Determine the [X, Y] coordinate at the center of the cell enclosing the given text.  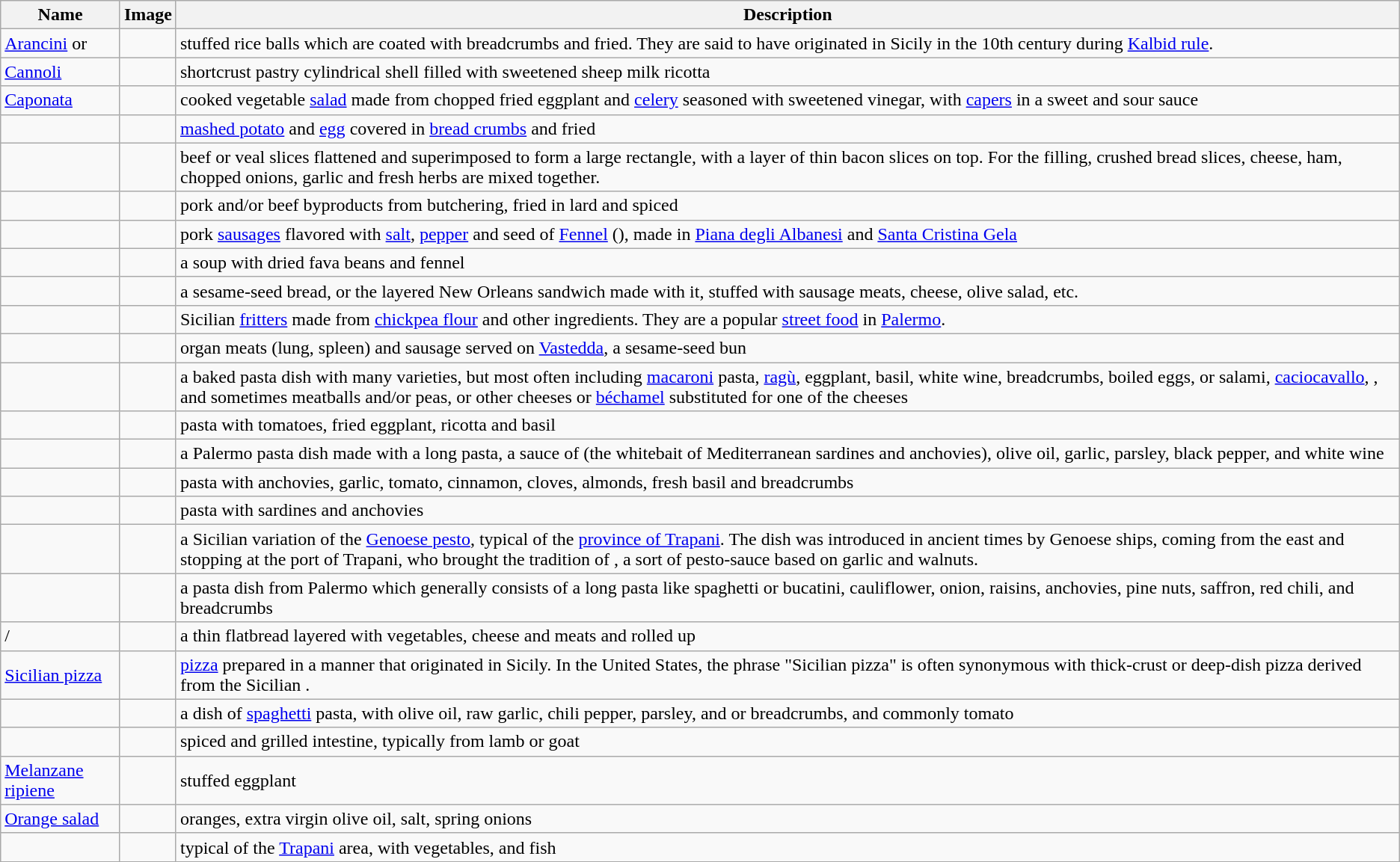
/ [61, 636]
spiced and grilled intestine, typically from lamb or goat [787, 742]
Sicilian pizza [61, 674]
oranges, extra virgin olive oil, salt, spring onions [787, 819]
pasta with anchovies, garlic, tomato, cinnamon, cloves, almonds, fresh basil and breadcrumbs [787, 482]
stuffed eggplant [787, 781]
shortcrust pastry cylindrical shell filled with sweetened sheep milk ricotta [787, 72]
Sicilian fritters made from chickpea flour and other ingredients. They are a popular street food in Palermo. [787, 319]
cooked vegetable salad made from chopped fried eggplant and celery seasoned with sweetened vinegar, with capers in a sweet and sour sauce [787, 100]
Description [787, 15]
stuffed rice balls which are coated with breadcrumbs and fried. They are said to have originated in Sicily in the 10th century during Kalbid rule. [787, 43]
Cannoli [61, 72]
Orange salad [61, 819]
a sesame-seed bread, or the layered New Orleans sandwich made with it, stuffed with sausage meats, cheese, olive salad, etc. [787, 291]
a thin flatbread layered with vegetables, cheese and meats and rolled up [787, 636]
pork and/or beef byproducts from butchering, fried in lard and spiced [787, 206]
Caponata [61, 100]
Arancini or [61, 43]
a soup with dried fava beans and fennel [787, 262]
pasta with tomatoes, fried eggplant, ricotta and basil [787, 425]
pork sausages flavored with salt, pepper and seed of Fennel (), made in Piana degli Albanesi and Santa Cristina Gela [787, 234]
a dish of spaghetti pasta, with olive oil, raw garlic, chili pepper, parsley, and or breadcrumbs, and commonly tomato [787, 713]
Image [148, 15]
mashed potato and egg covered in bread crumbs and fried [787, 129]
typical of the Trapani area, with vegetables, and fish [787, 847]
organ meats (lung, spleen) and sausage served on Vastedda, a sesame-seed bun [787, 348]
Melanzane ripiene [61, 781]
Name [61, 15]
pasta with sardines and anchovies [787, 511]
